Detect which cell encompasses the target text, then output its (x, y) center coordinate. 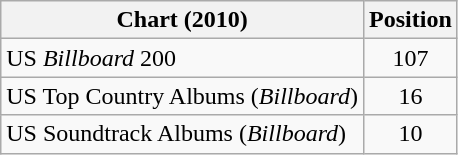
107 (411, 58)
US Soundtrack Albums (Billboard) (182, 134)
US Billboard 200 (182, 58)
US Top Country Albums (Billboard) (182, 96)
16 (411, 96)
Position (411, 20)
10 (411, 134)
Chart (2010) (182, 20)
